Determine the (x, y) coordinate at the center of the cell enclosing the given text.  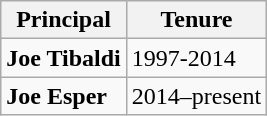
2014–present (196, 96)
Principal (64, 20)
Joe Esper (64, 96)
Tenure (196, 20)
1997-2014 (196, 58)
Joe Tibaldi (64, 58)
